Extract the (x, y) coordinate from the center of the cell holding the provided text.  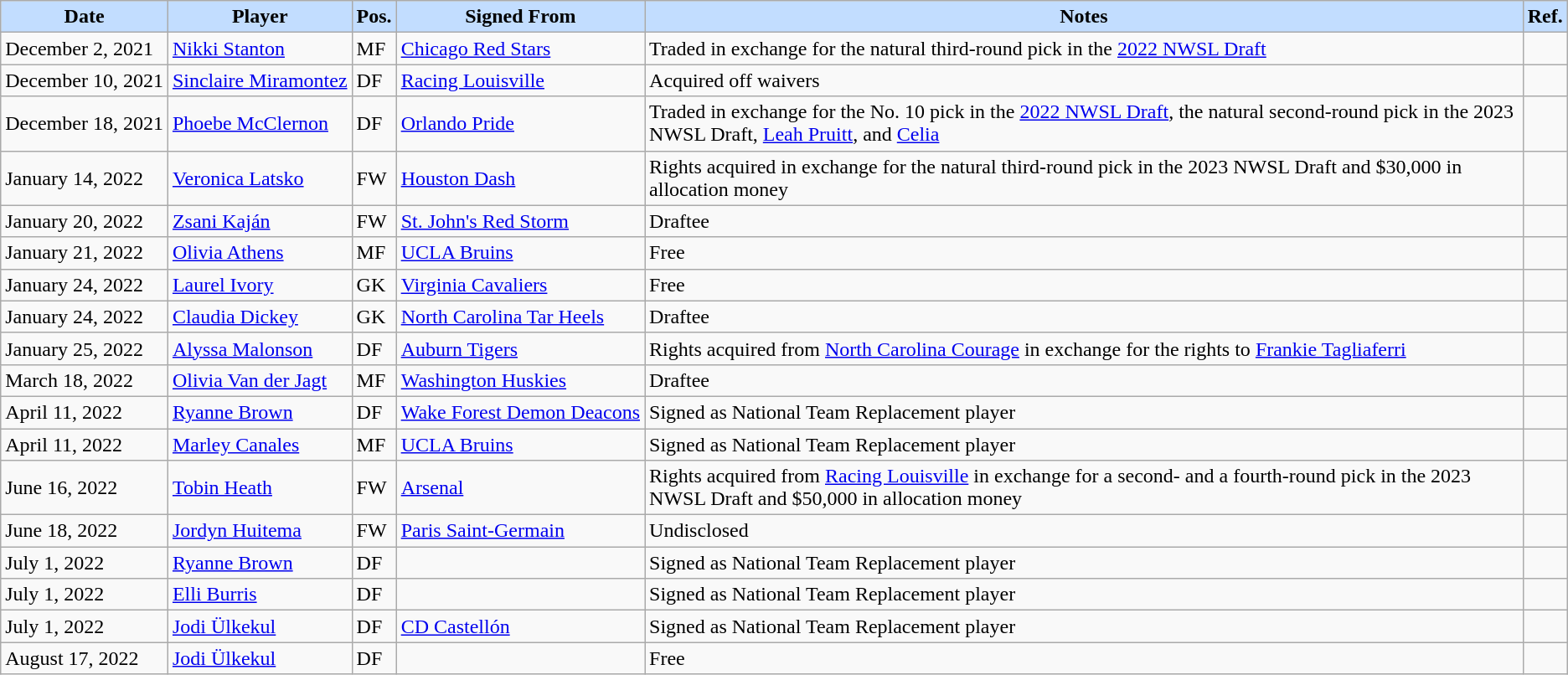
Arsenal (520, 487)
Rights acquired from Racing Louisville in exchange for a second- and a fourth-round pick in the 2023 NWSL Draft and $50,000 in allocation money (1084, 487)
December 2, 2021 (85, 49)
Phoebe McClernon (260, 124)
Claudia Dickey (260, 317)
August 17, 2022 (85, 658)
June 18, 2022 (85, 531)
January 14, 2022 (85, 178)
January 20, 2022 (85, 221)
Nikki Stanton (260, 49)
Racing Louisville (520, 80)
Acquired off waivers (1084, 80)
Jordyn Huitema (260, 531)
Veronica Latsko (260, 178)
Undisclosed (1084, 531)
Olivia Athens (260, 253)
Washington Huskies (520, 380)
June 16, 2022 (85, 487)
Elli Burris (260, 595)
Chicago Red Stars (520, 49)
Rights acquired from North Carolina Courage in exchange for the rights to Frankie Tagliaferri (1084, 348)
Orlando Pride (520, 124)
CD Castellón (520, 626)
Sinclaire Miramontez (260, 80)
Paris Saint-Germain (520, 531)
Olivia Van der Jagt (260, 380)
Zsani Kaján (260, 221)
Virginia Cavaliers (520, 285)
Pos. (374, 17)
North Carolina Tar Heels (520, 317)
January 21, 2022 (85, 253)
Houston Dash (520, 178)
Wake Forest Demon Deacons (520, 412)
Traded in exchange for the No. 10 pick in the 2022 NWSL Draft, the natural second-round pick in the 2023 NWSL Draft, Leah Pruitt, and Celia (1084, 124)
St. John's Red Storm (520, 221)
December 18, 2021 (85, 124)
March 18, 2022 (85, 380)
January 25, 2022 (85, 348)
Player (260, 17)
December 10, 2021 (85, 80)
Date (85, 17)
Tobin Heath (260, 487)
Auburn Tigers (520, 348)
Rights acquired in exchange for the natural third-round pick in the 2023 NWSL Draft and $30,000 in allocation money (1084, 178)
Ref. (1545, 17)
Marley Canales (260, 445)
Alyssa Malonson (260, 348)
Laurel Ivory (260, 285)
Signed From (520, 17)
Traded in exchange for the natural third-round pick in the 2022 NWSL Draft (1084, 49)
Notes (1084, 17)
